Provide the (x, y) coordinate of the cell's center where the given text is located.  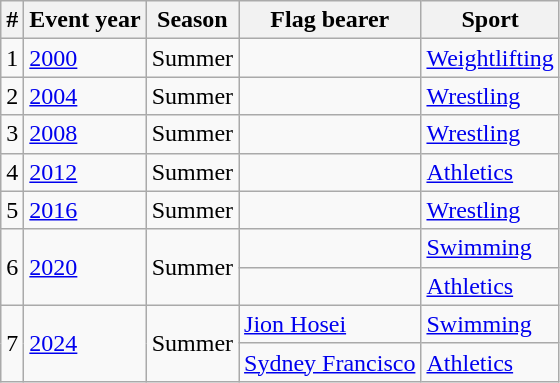
1 (12, 58)
Jion Hosei (330, 324)
Flag bearer (330, 20)
4 (12, 172)
Sydney Francisco (330, 362)
Sport (490, 20)
2016 (85, 210)
2012 (85, 172)
Event year (85, 20)
Season (192, 20)
2024 (85, 343)
2020 (85, 267)
Weightlifting (490, 58)
7 (12, 343)
2004 (85, 96)
2008 (85, 134)
5 (12, 210)
2 (12, 96)
6 (12, 267)
3 (12, 134)
2000 (85, 58)
# (12, 20)
